For the text-containing cell, return its midpoint in [X, Y] coordinate format. 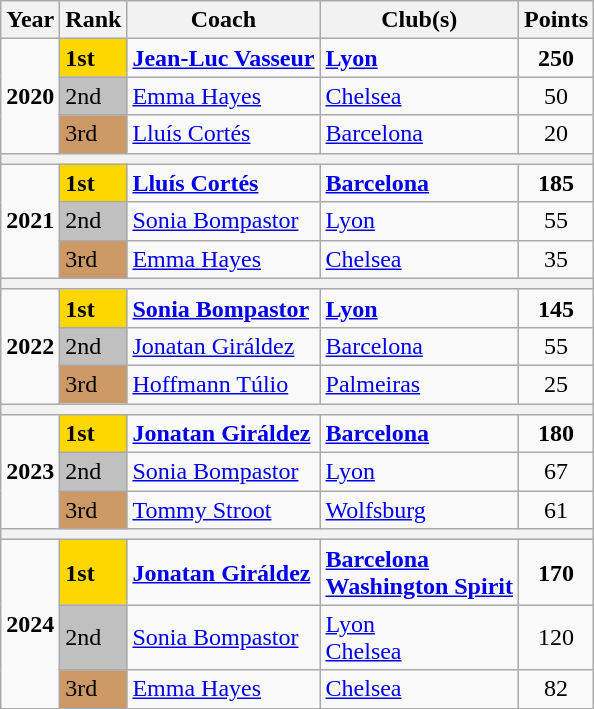
170 [556, 572]
180 [556, 434]
61 [556, 510]
250 [556, 58]
Barcelona Washington Spirit [419, 572]
Lyon Chelsea [419, 638]
67 [556, 472]
2024 [30, 624]
Points [556, 20]
Jean-Luc Vasseur [224, 58]
2023 [30, 472]
145 [556, 308]
25 [556, 384]
Palmeiras [419, 384]
82 [556, 689]
Wolfsburg [419, 510]
35 [556, 259]
2022 [30, 346]
2021 [30, 221]
2020 [30, 96]
Coach [224, 20]
20 [556, 134]
Rank [94, 20]
Year [30, 20]
Club(s) [419, 20]
50 [556, 96]
185 [556, 183]
Tommy Stroot [224, 510]
Hoffmann Túlio [224, 384]
120 [556, 638]
